Find where the given text appears and provide that cell's center as [X, Y] coordinate. 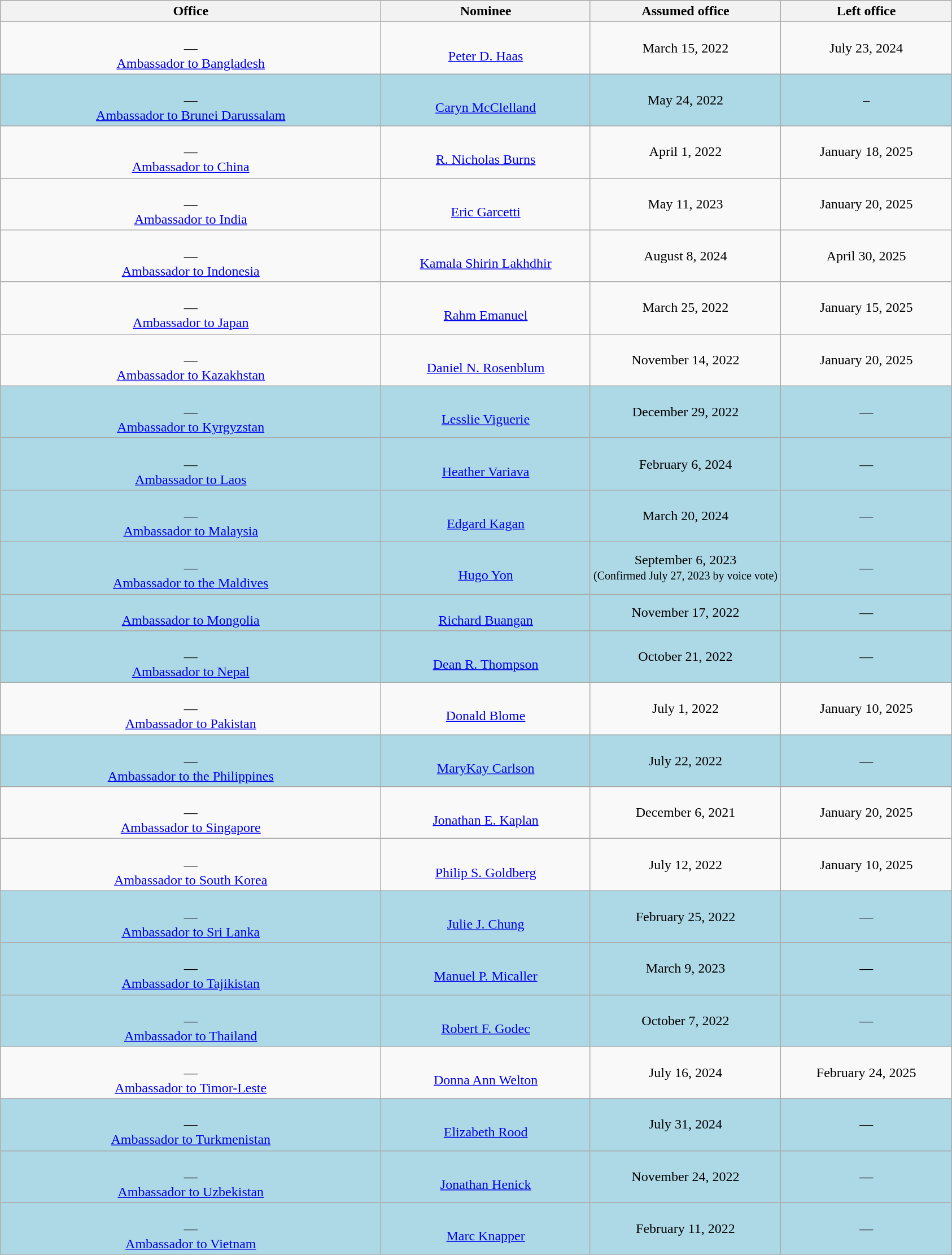
July 16, 2024 [685, 1073]
July 1, 2022 [685, 709]
March 9, 2023 [685, 969]
—Ambassador to the Maldives [191, 568]
Philip S. Goldberg [486, 865]
Marc Knapper [486, 1228]
Hugo Yon [486, 568]
Julie J. Chung [486, 917]
—Ambassador to Japan [191, 308]
—Ambassador to Uzbekistan [191, 1176]
Jonathan E. Kaplan [486, 813]
R. Nicholas Burns [486, 152]
—Ambassador to Singapore [191, 813]
July 31, 2024 [685, 1125]
—Ambassador to Kyrgyzstan [191, 412]
Daniel N. Rosenblum [486, 360]
—Ambassador to India [191, 204]
July 12, 2022 [685, 865]
March 25, 2022 [685, 308]
—Ambassador to South Korea [191, 865]
November 17, 2022 [685, 612]
Left office [866, 11]
February 24, 2025 [866, 1073]
November 24, 2022 [685, 1176]
Edgard Kagan [486, 516]
Nominee [486, 11]
September 6, 2023(Confirmed July 27, 2023 by voice vote) [685, 568]
Donald Blome [486, 709]
—Ambassador to Tajikistan [191, 969]
Robert F. Godec [486, 1021]
May 24, 2022 [685, 100]
Kamala Shirin Lakhdhir [486, 256]
—Ambassador to Brunei Darussalam [191, 100]
—Ambassador to Sri Lanka [191, 917]
January 18, 2025 [866, 152]
February 6, 2024 [685, 464]
Peter D. Haas [486, 48]
—Ambassador to Malaysia [191, 516]
December 6, 2021 [685, 813]
July 23, 2024 [866, 48]
April 30, 2025 [866, 256]
MaryKay Carlson [486, 761]
—Ambassador to Nepal [191, 657]
—Ambassador to Turkmenistan [191, 1125]
Dean R. Thompson [486, 657]
—Ambassador to Timor-Leste [191, 1073]
February 11, 2022 [685, 1228]
Rahm Emanuel [486, 308]
—Ambassador to Thailand [191, 1021]
February 25, 2022 [685, 917]
November 14, 2022 [685, 360]
– [866, 100]
Ambassador to Mongolia [191, 612]
—Ambassador to the Philippines [191, 761]
May 11, 2023 [685, 204]
Office [191, 11]
Elizabeth Rood [486, 1125]
April 1, 2022 [685, 152]
October 7, 2022 [685, 1021]
March 15, 2022 [685, 48]
March 20, 2024 [685, 516]
October 21, 2022 [685, 657]
—Ambassador to Pakistan [191, 709]
July 22, 2022 [685, 761]
—Ambassador to Bangladesh [191, 48]
—Ambassador to Indonesia [191, 256]
Manuel P. Micaller [486, 969]
Richard Buangan [486, 612]
Donna Ann Welton [486, 1073]
Assumed office [685, 11]
—Ambassador to China [191, 152]
December 29, 2022 [685, 412]
—Ambassador to Laos [191, 464]
—Ambassador to Vietnam [191, 1228]
—Ambassador to Kazakhstan [191, 360]
Heather Variava [486, 464]
Lesslie Viguerie [486, 412]
Caryn McClelland [486, 100]
January 15, 2025 [866, 308]
August 8, 2024 [685, 256]
Eric Garcetti [486, 204]
Jonathan Henick [486, 1176]
